Locate the cell with the specified text and output its [x, y] center coordinate. 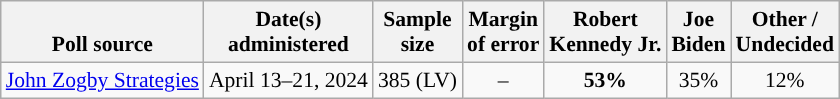
– [503, 80]
12% [784, 80]
385 (LV) [418, 80]
Other /Undecided [784, 32]
Date(s)administered [288, 32]
RobertKennedy Jr. [605, 32]
53% [605, 80]
April 13–21, 2024 [288, 80]
Samplesize [418, 32]
Marginof error [503, 32]
John Zogby Strategies [102, 80]
35% [698, 80]
JoeBiden [698, 32]
Poll source [102, 32]
